Capture the cell that displays the provided text and extract its [x, y] central coordinate. 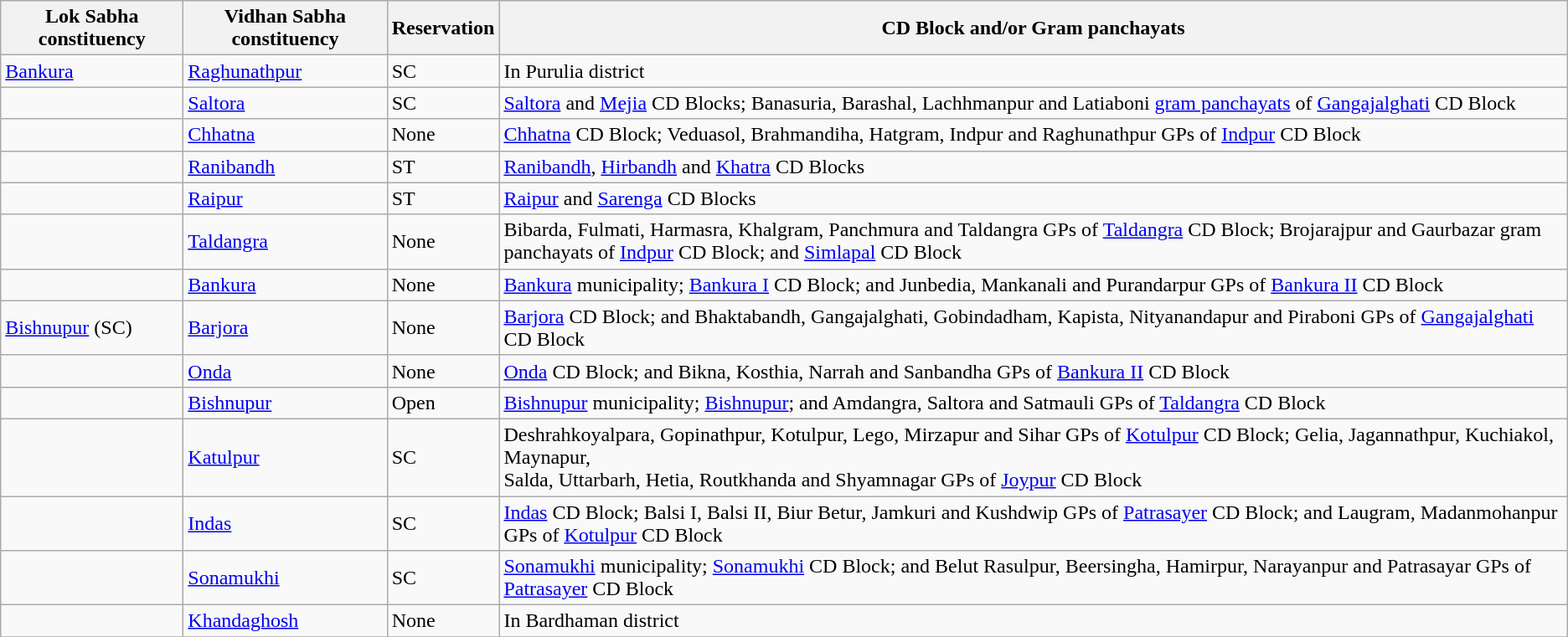
Indas [285, 522]
Bankura municipality; Bankura I CD Block; and Junbedia, Mankanali and Purandarpur GPs of Bankura II CD Block [1034, 285]
Barjora CD Block; and Bhaktabandh, Gangajalghati, Gobindadham, Kapista, Nityanandapur and Piraboni GPs of Gangajalghati CD Block [1034, 328]
CD Block and/or Gram panchayats [1034, 28]
Bishnupur municipality; Bishnupur; and Amdangra, Saltora and Satmauli GPs of Taldangra CD Block [1034, 403]
Lok Sabha constituency [92, 28]
Vidhan Sabha constituency [285, 28]
Ranibandh, Hirbandh and Khatra CD Blocks [1034, 167]
Chhatna CD Block; Veduasol, Brahmandiha, Hatgram, Indpur and Raghunathpur GPs of Indpur CD Block [1034, 135]
Reservation [443, 28]
Raipur [285, 198]
Saltora [285, 103]
Bishnupur (SC) [92, 328]
In Bardhaman district [1034, 621]
Ranibandh [285, 167]
Khandaghosh [285, 621]
Bishnupur [285, 403]
Barjora [285, 328]
Raipur and Sarenga CD Blocks [1034, 198]
Katulpur [285, 457]
Sonamukhi [285, 578]
Chhatna [285, 135]
Saltora and Mejia CD Blocks; Banasuria, Barashal, Lachhmanpur and Latiaboni gram panchayats of Gangajalghati CD Block [1034, 103]
Onda [285, 371]
Sonamukhi municipality; Sonamukhi CD Block; and Belut Rasulpur, Beersingha, Hamirpur, Narayanpur and Patrasayar GPs of Patrasayer CD Block [1034, 578]
Onda CD Block; and Bikna, Kosthia, Narrah and Sanbandha GPs of Bankura II CD Block [1034, 371]
Open [443, 403]
Raghunathpur [285, 71]
Taldangra [285, 241]
In Purulia district [1034, 71]
Indas CD Block; Balsi I, Balsi II, Biur Betur, Jamkuri and Kushdwip GPs of Patrasayer CD Block; and Laugram, Madanmohanpur GPs of Kotulpur CD Block [1034, 522]
